Extract the [x, y] coordinate from the center of the cell holding the provided text.  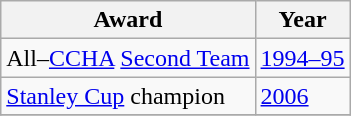
Award [128, 20]
Year [302, 20]
2006 [302, 96]
All–CCHA Second Team [128, 58]
1994–95 [302, 58]
Stanley Cup champion [128, 96]
